From the cell containing the given text, extract its center point as (X, Y) coordinate. 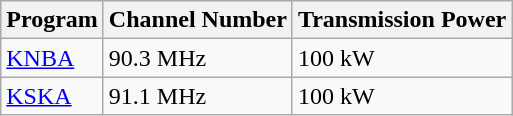
KNBA (52, 58)
Channel Number (198, 20)
Program (52, 20)
KSKA (52, 96)
91.1 MHz (198, 96)
Transmission Power (402, 20)
90.3 MHz (198, 58)
